Capture the cell that displays the provided text and extract its (X, Y) central coordinate. 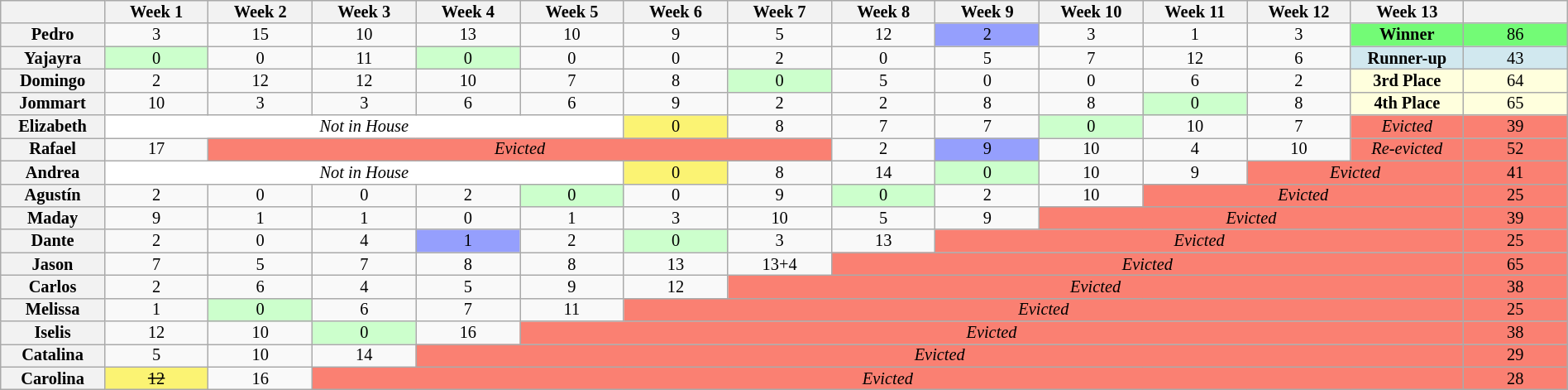
Week 11 (1195, 12)
64 (1515, 80)
Rafael (53, 149)
29 (1515, 355)
Week 2 (261, 12)
Dante (53, 241)
Re-evicted (1407, 149)
Week 1 (156, 12)
Agustín (53, 195)
Runner-up (1407, 58)
Maday (53, 218)
Jason (53, 264)
Week 8 (883, 12)
13+4 (780, 264)
Melissa (53, 310)
Jommart (53, 104)
Week 12 (1299, 12)
Week 10 (1092, 12)
15 (261, 35)
Week 3 (364, 12)
Andrea (53, 172)
Winner (1407, 35)
43 (1515, 58)
Iselis (53, 333)
3rd Place (1407, 80)
17 (156, 149)
41 (1515, 172)
Week 6 (676, 12)
Pedro (53, 35)
Catalina (53, 355)
Carolina (53, 378)
28 (1515, 378)
Carlos (53, 286)
86 (1515, 35)
Week 7 (780, 12)
Elizabeth (53, 127)
Week 13 (1407, 12)
Week 4 (468, 12)
52 (1515, 149)
Yajayra (53, 58)
Week 9 (987, 12)
Week 5 (572, 12)
4th Place (1407, 104)
Domingo (53, 80)
